Search for the cell housing the specified text and yield its [X, Y] center coordinate. 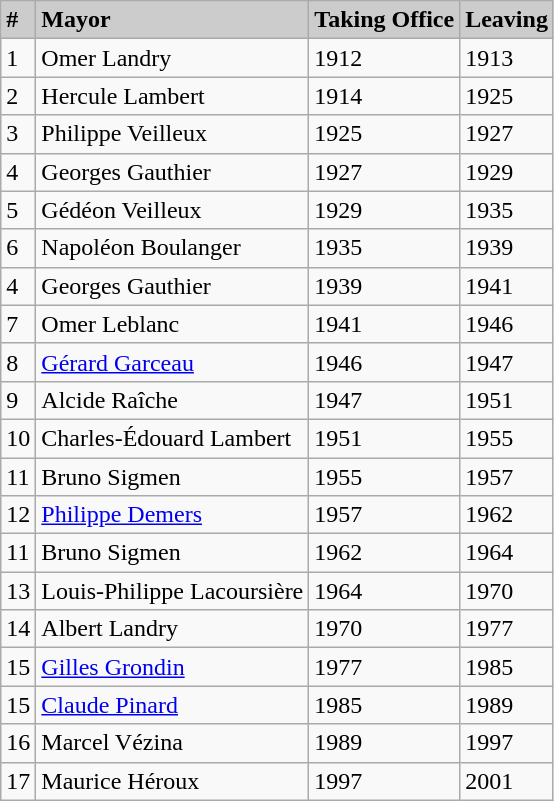
9 [18, 400]
2 [18, 96]
12 [18, 515]
Gilles Grondin [172, 667]
Omer Leblanc [172, 324]
Hercule Lambert [172, 96]
2001 [507, 781]
Marcel Vézina [172, 743]
Mayor [172, 20]
1913 [507, 58]
Taking Office [384, 20]
Gérard Garceau [172, 362]
Albert Landry [172, 629]
17 [18, 781]
Philippe Veilleux [172, 134]
# [18, 20]
1912 [384, 58]
Louis-Philippe Lacoursière [172, 591]
8 [18, 362]
Omer Landry [172, 58]
Maurice Héroux [172, 781]
1914 [384, 96]
6 [18, 248]
10 [18, 438]
13 [18, 591]
14 [18, 629]
5 [18, 210]
Charles-Édouard Lambert [172, 438]
Gédéon Veilleux [172, 210]
Alcide Raîche [172, 400]
3 [18, 134]
Claude Pinard [172, 705]
Napoléon Boulanger [172, 248]
1 [18, 58]
Leaving [507, 20]
Philippe Demers [172, 515]
16 [18, 743]
7 [18, 324]
